Capture the cell that displays the provided text and extract its [X, Y] central coordinate. 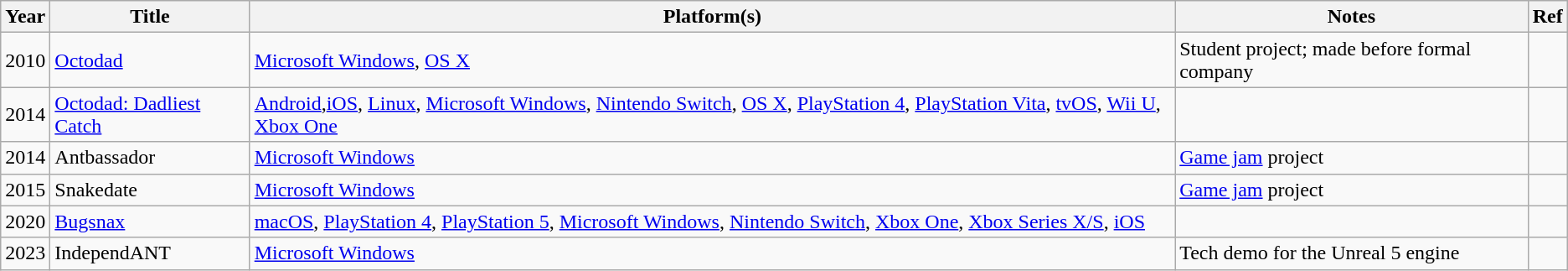
IndependANT [150, 253]
Student project; made before formal company [1352, 60]
Ref [1548, 17]
Platform(s) [712, 17]
2023 [25, 253]
Microsoft Windows, OS X [712, 60]
Tech demo for the Unreal 5 engine [1352, 253]
macOS, PlayStation 4, PlayStation 5, Microsoft Windows, Nintendo Switch, Xbox One, Xbox Series X/S, iOS [712, 221]
Octodad [150, 60]
Octodad: Dadliest Catch [150, 114]
Notes [1352, 17]
Snakedate [150, 190]
Antbassador [150, 158]
Android,iOS, Linux, Microsoft Windows, Nintendo Switch, OS X, PlayStation 4, PlayStation Vita, tvOS, Wii U, Xbox One [712, 114]
2015 [25, 190]
2010 [25, 60]
Title [150, 17]
Bugsnax [150, 221]
Year [25, 17]
2020 [25, 221]
